Find where the given text appears and provide that cell's center as [X, Y] coordinate. 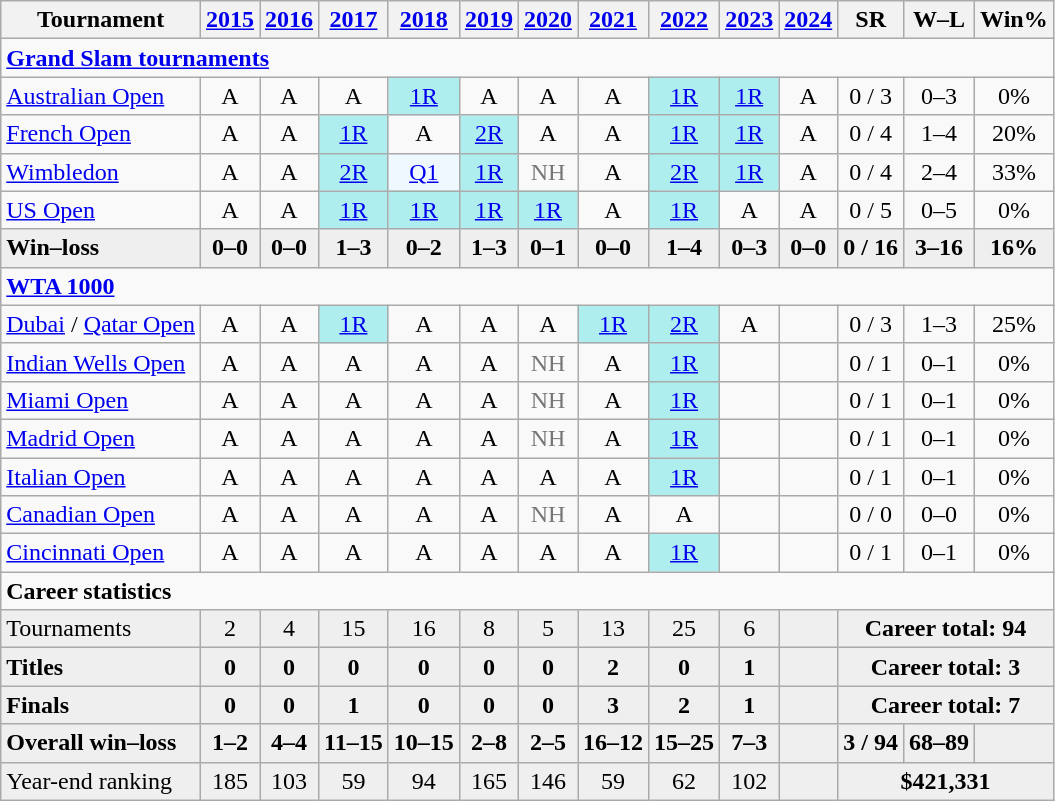
2016 [290, 20]
2–5 [548, 743]
15 [354, 629]
94 [424, 781]
Grand Slam tournaments [527, 58]
16% [1014, 248]
11–15 [354, 743]
Career total: 3 [946, 667]
Wimbledon [101, 172]
Titles [101, 667]
102 [750, 781]
8 [488, 629]
103 [290, 781]
Win–loss [101, 248]
Canadian Open [101, 515]
146 [548, 781]
Madrid Open [101, 438]
4 [290, 629]
Tournament [101, 20]
16–12 [614, 743]
0–5 [938, 210]
US Open [101, 210]
0 / 0 [871, 515]
Tournaments [101, 629]
W–L [938, 20]
2021 [614, 20]
Year-end ranking [101, 781]
10–15 [424, 743]
0–2 [424, 248]
7–3 [750, 743]
Overall win–loss [101, 743]
Career total: 94 [946, 629]
Miami Open [101, 400]
2–8 [488, 743]
20% [1014, 134]
$421,331 [946, 781]
68–89 [938, 743]
16 [424, 629]
0 / 16 [871, 248]
15–25 [684, 743]
3 / 94 [871, 743]
3–16 [938, 248]
25% [1014, 324]
0 / 5 [871, 210]
Career statistics [527, 591]
2022 [684, 20]
Dubai / Qatar Open [101, 324]
Australian Open [101, 96]
Finals [101, 705]
Cincinnati Open [101, 553]
25 [684, 629]
Indian Wells Open [101, 362]
French Open [101, 134]
33% [1014, 172]
WTA 1000 [527, 286]
2017 [354, 20]
6 [750, 629]
Win% [1014, 20]
2024 [808, 20]
3 [614, 705]
Italian Open [101, 477]
Career total: 7 [946, 705]
13 [614, 629]
2015 [230, 20]
2019 [488, 20]
SR [871, 20]
2020 [548, 20]
4–4 [290, 743]
1–2 [230, 743]
5 [548, 629]
Q1 [424, 172]
2–4 [938, 172]
2023 [750, 20]
165 [488, 781]
185 [230, 781]
62 [684, 781]
2018 [424, 20]
